Pinpoint the cell where the given text exists, returning its (X, Y) midpoint coordinate. 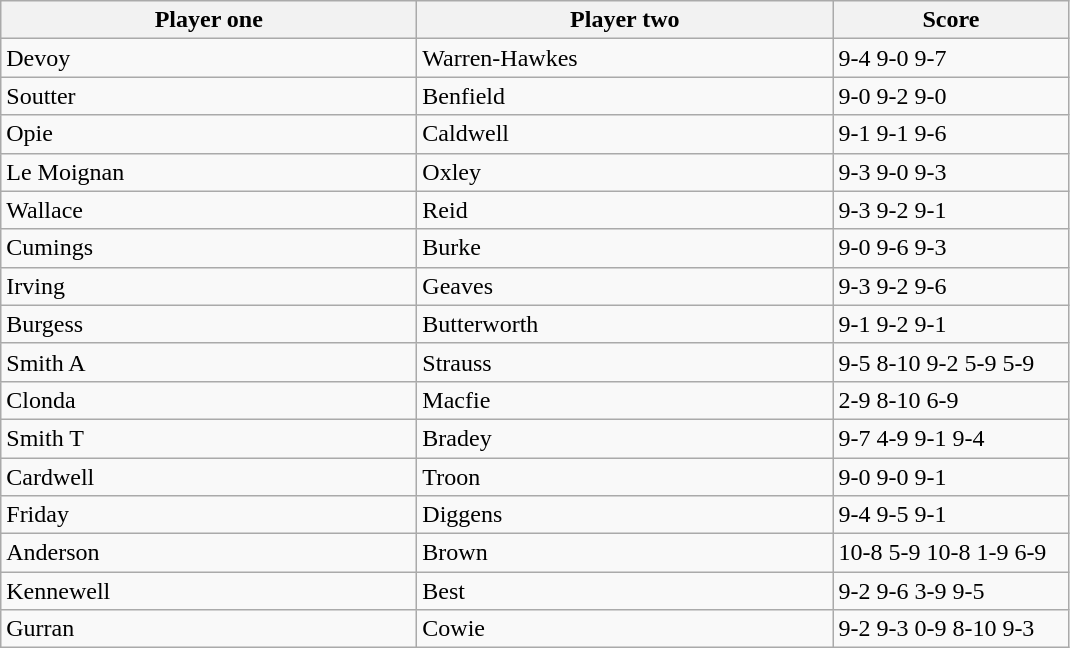
9-2 9-3 0-9 8-10 9-3 (951, 629)
Friday (209, 515)
Cardwell (209, 477)
9-0 9-2 9-0 (951, 96)
Irving (209, 286)
Anderson (209, 553)
Benfield (625, 96)
Reid (625, 210)
Smith A (209, 362)
Devoy (209, 58)
10-8 5-9 10-8 1-9 6-9 (951, 553)
9-4 9-5 9-1 (951, 515)
Gurran (209, 629)
Strauss (625, 362)
9-5 8-10 9-2 5-9 5-9 (951, 362)
Best (625, 591)
Player two (625, 20)
Cowie (625, 629)
Burke (625, 248)
Cumings (209, 248)
9-0 9-6 9-3 (951, 248)
Brown (625, 553)
Soutter (209, 96)
9-3 9-2 9-6 (951, 286)
Caldwell (625, 134)
Smith T (209, 438)
9-0 9-0 9-1 (951, 477)
Macfie (625, 400)
9-1 9-2 9-1 (951, 324)
Kennewell (209, 591)
9-1 9-1 9-6 (951, 134)
Score (951, 20)
Clonda (209, 400)
Warren-Hawkes (625, 58)
Le Moignan (209, 172)
Diggens (625, 515)
9-3 9-0 9-3 (951, 172)
Geaves (625, 286)
Butterworth (625, 324)
Wallace (209, 210)
Oxley (625, 172)
Troon (625, 477)
9-7 4-9 9-1 9-4 (951, 438)
Bradey (625, 438)
Burgess (209, 324)
9-3 9-2 9-1 (951, 210)
9-4 9-0 9-7 (951, 58)
9-2 9-6 3-9 9-5 (951, 591)
2-9 8-10 6-9 (951, 400)
Opie (209, 134)
Player one (209, 20)
